Return the [X, Y] coordinate for the center point of the cell that contains the specified text.  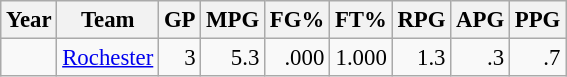
Rochester [108, 58]
RPG [422, 20]
5.3 [233, 58]
GP [180, 20]
1.3 [422, 58]
.3 [480, 58]
.7 [537, 58]
3 [180, 58]
PPG [537, 20]
FG% [298, 20]
1.000 [362, 58]
APG [480, 20]
.000 [298, 58]
Year [29, 20]
FT% [362, 20]
MPG [233, 20]
Team [108, 20]
